For the text-containing cell, return its midpoint in [X, Y] coordinate format. 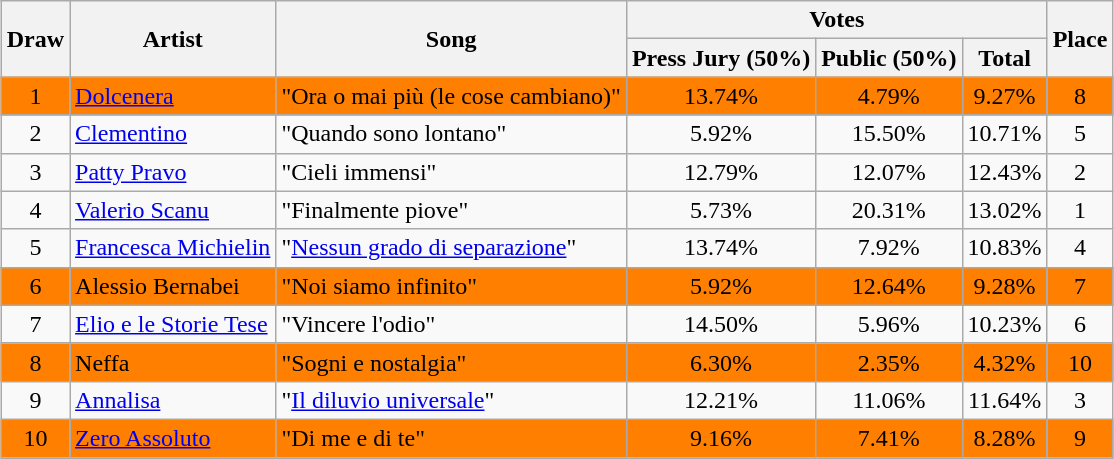
12.79% [720, 172]
8.28% [1004, 438]
Votes [836, 20]
"Vincere l'odio" [452, 324]
5.96% [889, 324]
11.06% [889, 400]
13.02% [1004, 210]
9.28% [1004, 286]
7.92% [889, 248]
Draw [35, 39]
12.64% [889, 286]
6.30% [720, 362]
Neffa [173, 362]
"Di me e di te" [452, 438]
Clementino [173, 134]
9.16% [720, 438]
Song [452, 39]
Place [1080, 39]
2.35% [889, 362]
14.50% [720, 324]
10.23% [1004, 324]
12.43% [1004, 172]
Zero Assoluto [173, 438]
20.31% [889, 210]
Artist [173, 39]
12.21% [720, 400]
Alessio Bernabei [173, 286]
Press Jury (50%) [720, 58]
Total [1004, 58]
Francesca Michielin [173, 248]
Patty Pravo [173, 172]
4.32% [1004, 362]
"Cieli immensi" [452, 172]
Public (50%) [889, 58]
"Quando sono lontano" [452, 134]
Annalisa [173, 400]
15.50% [889, 134]
5.73% [720, 210]
4.79% [889, 96]
"Ora o mai più (le cose cambiano)" [452, 96]
"Nessun grado di separazione" [452, 248]
9.27% [1004, 96]
Elio e le Storie Tese [173, 324]
12.07% [889, 172]
Valerio Scanu [173, 210]
"Sogni e nostalgia" [452, 362]
10.83% [1004, 248]
"Noi siamo infinito" [452, 286]
11.64% [1004, 400]
"Finalmente piove" [452, 210]
7.41% [889, 438]
10.71% [1004, 134]
"Il diluvio universale" [452, 400]
Dolcenera [173, 96]
